From the cell containing the given text, extract its center point as [X, Y] coordinate. 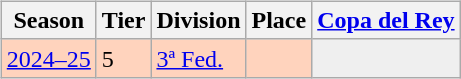
2024–25 [48, 58]
Place [279, 20]
Copa del Rey [386, 20]
3ª Fed. [198, 58]
5 [124, 58]
Season [48, 20]
Division [198, 20]
Tier [124, 20]
